Detect which cell encompasses the target text, then output its (x, y) center coordinate. 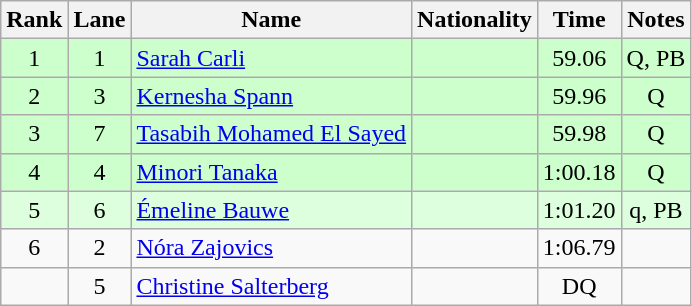
59.96 (579, 96)
1:01.20 (579, 210)
59.98 (579, 134)
Time (579, 20)
Rank (34, 20)
Kernesha Spann (272, 96)
1:00.18 (579, 172)
Nationality (475, 20)
Émeline Bauwe (272, 210)
Lane (100, 20)
Sarah Carli (272, 58)
DQ (579, 286)
q, PB (656, 210)
1:06.79 (579, 248)
Notes (656, 20)
Nóra Zajovics (272, 248)
Q, PB (656, 58)
Tasabih Mohamed El Sayed (272, 134)
7 (100, 134)
59.06 (579, 58)
Christine Salterberg (272, 286)
Minori Tanaka (272, 172)
Name (272, 20)
